Capture the cell that displays the provided text and extract its (x, y) central coordinate. 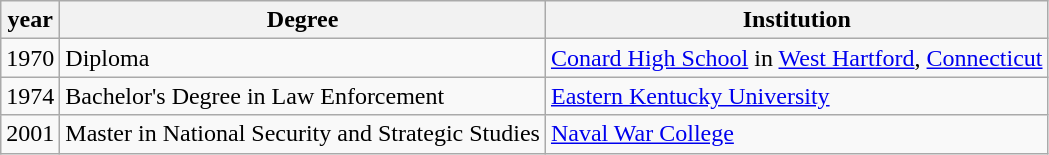
year (30, 20)
Naval War College (796, 134)
Bachelor's Degree in Law Enforcement (303, 96)
1970 (30, 58)
1974 (30, 96)
Diploma (303, 58)
2001 (30, 134)
Institution (796, 20)
Conard High School in West Hartford, Connecticut (796, 58)
Master in National Security and Strategic Studies (303, 134)
Eastern Kentucky University (796, 96)
Degree (303, 20)
